Determine the (X, Y) coordinate at the center of the cell enclosing the given text.  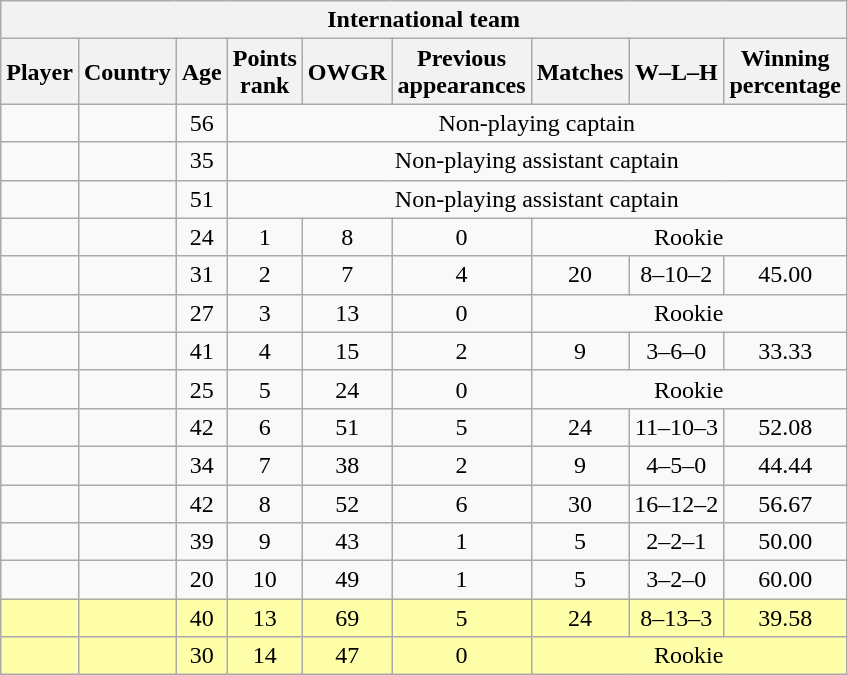
38 (347, 465)
49 (347, 580)
4–5–0 (676, 465)
8–13–3 (676, 618)
52.08 (786, 427)
31 (202, 275)
10 (264, 580)
Non-playing captain (536, 123)
Winningpercentage (786, 72)
40 (202, 618)
OWGR (347, 72)
Country (127, 72)
Matches (580, 72)
3 (264, 313)
43 (347, 542)
3–2–0 (676, 580)
Previousappearances (462, 72)
2–2–1 (676, 542)
56 (202, 123)
69 (347, 618)
45.00 (786, 275)
3–6–0 (676, 351)
50.00 (786, 542)
15 (347, 351)
W–L–H (676, 72)
14 (264, 656)
8–10–2 (676, 275)
25 (202, 389)
33.33 (786, 351)
16–12–2 (676, 503)
Age (202, 72)
60.00 (786, 580)
34 (202, 465)
27 (202, 313)
56.67 (786, 503)
52 (347, 503)
35 (202, 161)
47 (347, 656)
39 (202, 542)
Player (40, 72)
39.58 (786, 618)
11–10–3 (676, 427)
International team (424, 20)
44.44 (786, 465)
Pointsrank (264, 72)
41 (202, 351)
